Pinpoint the cell where the given text exists, returning its [x, y] midpoint coordinate. 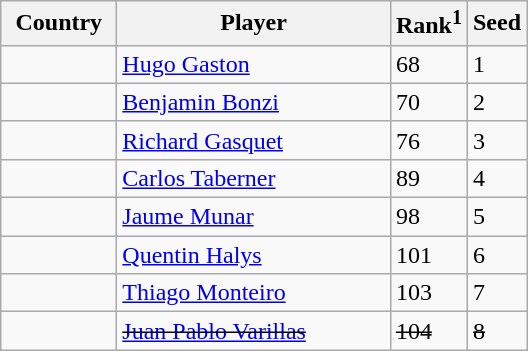
Carlos Taberner [254, 178]
Hugo Gaston [254, 64]
2 [496, 102]
Jaume Munar [254, 217]
6 [496, 255]
Quentin Halys [254, 255]
1 [496, 64]
5 [496, 217]
Juan Pablo Varillas [254, 331]
8 [496, 331]
Benjamin Bonzi [254, 102]
101 [428, 255]
Player [254, 24]
70 [428, 102]
Richard Gasquet [254, 140]
76 [428, 140]
104 [428, 331]
Seed [496, 24]
4 [496, 178]
103 [428, 293]
Thiago Monteiro [254, 293]
89 [428, 178]
68 [428, 64]
98 [428, 217]
Rank1 [428, 24]
Country [59, 24]
3 [496, 140]
7 [496, 293]
